From the cell containing the given text, extract its center point as (X, Y) coordinate. 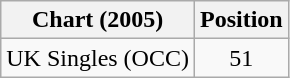
51 (241, 58)
Position (241, 20)
UK Singles (OCC) (98, 58)
Chart (2005) (98, 20)
